Pinpoint the cell where the given text exists, returning its (x, y) midpoint coordinate. 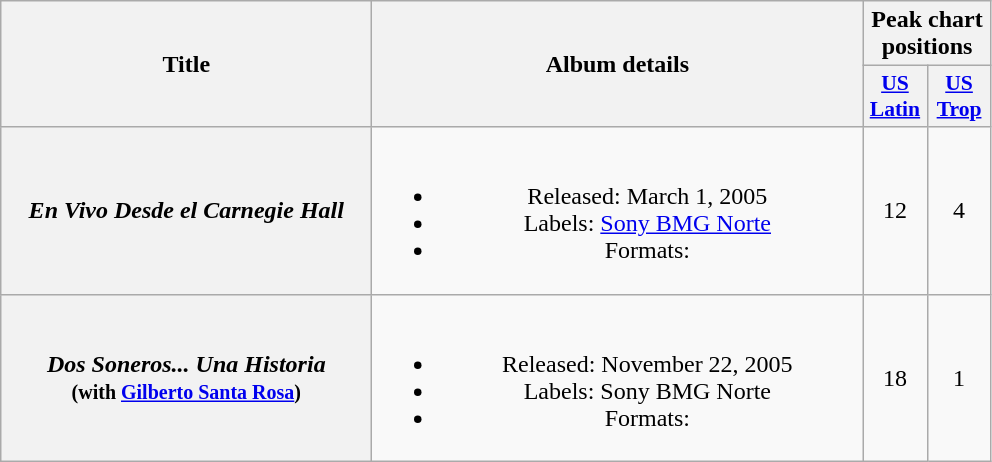
Peak chart positions (927, 34)
Released: November 22, 2005Labels: Sony BMG NorteFormats: (618, 378)
Released: March 1, 2005Labels: Sony BMG NorteFormats: (618, 210)
1 (959, 378)
12 (895, 210)
US Trop (959, 96)
US Latin (895, 96)
En Vivo Desde el Carnegie Hall (186, 210)
Dos Soneros... Una Historia(with Gilberto Santa Rosa) (186, 378)
Title (186, 64)
4 (959, 210)
18 (895, 378)
Album details (618, 64)
